Pinpoint the cell where the given text exists, returning its (X, Y) midpoint coordinate. 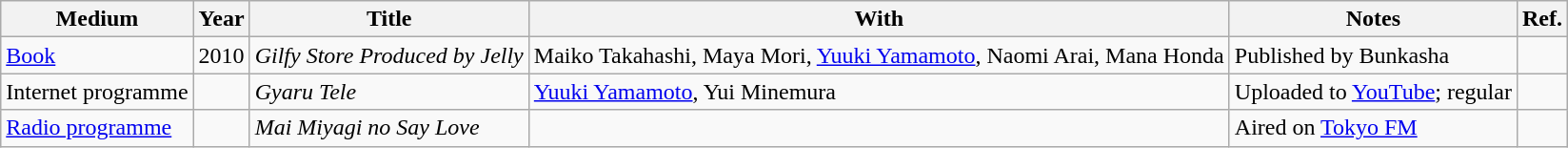
Yuuki Yamamoto, Yui Minemura (879, 92)
Mai Miyagi no Say Love (388, 128)
Notes (1373, 19)
Internet programme (97, 92)
With (879, 19)
Gyaru Tele (388, 92)
Gilfy Store Produced by Jelly (388, 55)
2010 (221, 55)
Uploaded to YouTube; regular (1373, 92)
Year (221, 19)
Ref. (1542, 19)
Maiko Takahashi, Maya Mori, Yuuki Yamamoto, Naomi Arai, Mana Honda (879, 55)
Title (388, 19)
Medium (97, 19)
Aired on Tokyo FM (1373, 128)
Book (97, 55)
Radio programme (97, 128)
Published by Bunkasha (1373, 55)
